For the text-containing cell, return its midpoint in (x, y) coordinate format. 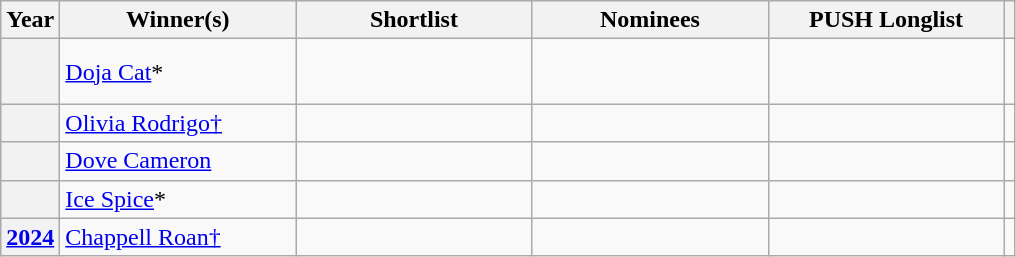
Dove Cameron (178, 161)
Nominees (650, 20)
Olivia Rodrigo† (178, 123)
Doja Cat* (178, 72)
Year (30, 20)
Chappell Roan† (178, 237)
Shortlist (414, 20)
Ice Spice* (178, 199)
PUSH Longlist (886, 20)
2024 (30, 237)
Winner(s) (178, 20)
